Output the (x, y) coordinate of the center of the cell containing the given text.  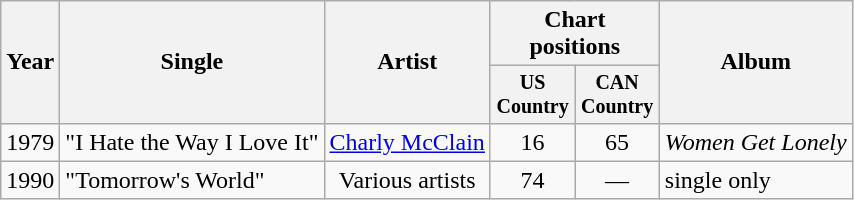
Single (192, 62)
Album (756, 62)
Chart positions (574, 34)
Women Get Lonely (756, 142)
Various artists (407, 180)
CAN Country (617, 94)
Charly McClain (407, 142)
1979 (30, 142)
Year (30, 62)
"I Hate the Way I Love It" (192, 142)
US Country (532, 94)
"Tomorrow's World" (192, 180)
74 (532, 180)
65 (617, 142)
Artist (407, 62)
— (617, 180)
16 (532, 142)
1990 (30, 180)
single only (756, 180)
